From the cell containing the given text, extract its center point as [X, Y] coordinate. 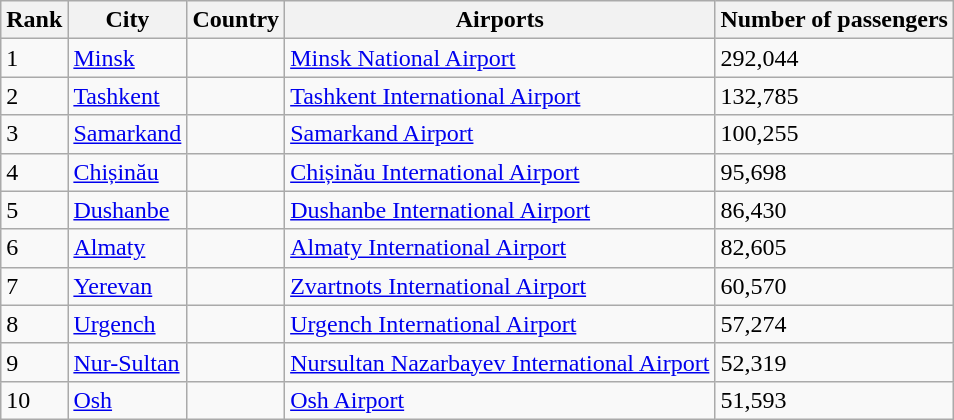
Dushanbe [128, 210]
132,785 [834, 96]
52,319 [834, 362]
Airports [500, 20]
8 [34, 324]
7 [34, 286]
10 [34, 400]
Urgench [128, 324]
5 [34, 210]
Number of passengers [834, 20]
6 [34, 248]
60,570 [834, 286]
Dushanbe International Airport [500, 210]
95,698 [834, 172]
Country [236, 20]
Zvartnots International Airport [500, 286]
4 [34, 172]
Almaty [128, 248]
Rank [34, 20]
Minsk [128, 58]
Minsk National Airport [500, 58]
9 [34, 362]
Yerevan [128, 286]
Chișinău International Airport [500, 172]
Osh Airport [500, 400]
2 [34, 96]
Nursultan Nazarbayev International Airport [500, 362]
Tashkent [128, 96]
1 [34, 58]
Tashkent International Airport [500, 96]
82,605 [834, 248]
3 [34, 134]
City [128, 20]
Almaty International Airport [500, 248]
Nur-Sultan [128, 362]
Chișinău [128, 172]
Urgench International Airport [500, 324]
Osh [128, 400]
86,430 [834, 210]
Samarkand Airport [500, 134]
292,044 [834, 58]
57,274 [834, 324]
51,593 [834, 400]
Samarkand [128, 134]
100,255 [834, 134]
